Return [x, y] of the center of cell containing provided text 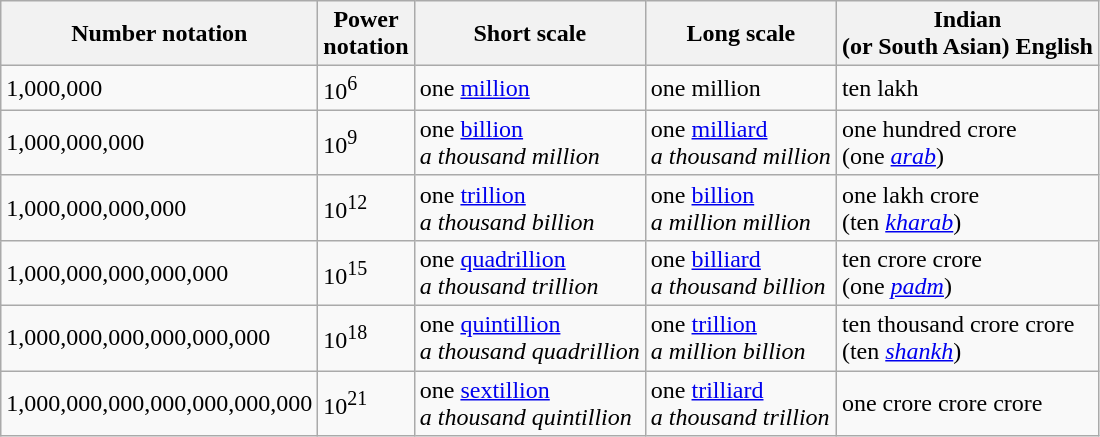
one milliarda thousand million [740, 142]
one trilliona thousand billion [530, 208]
Number notation [160, 34]
1018 [366, 338]
Long scale [740, 34]
1015 [366, 272]
Short scale [530, 34]
1,000,000,000,000,000,000,000 [160, 404]
one crore crore crore [967, 404]
one hundred crore(one arab) [967, 142]
1,000,000,000,000,000 [160, 272]
ten lakh [967, 88]
1,000,000 [160, 88]
1021 [366, 404]
1,000,000,000 [160, 142]
one trilliarda thousand trillion [740, 404]
Powernotation [366, 34]
1,000,000,000,000,000,000 [160, 338]
one lakh crore(ten kharab) [967, 208]
1012 [366, 208]
one billiona million million [740, 208]
one trilliona million billion [740, 338]
one billiona thousand million [530, 142]
106 [366, 88]
109 [366, 142]
one sextilliona thousand quintillion [530, 404]
Indian(or South Asian) English [967, 34]
1,000,000,000,000 [160, 208]
ten crore crore(one padm) [967, 272]
one quadrilliona thousand trillion [530, 272]
one billiarda thousand billion [740, 272]
ten thousand crore crore(ten shankh) [967, 338]
one quintilliona thousand quadrillion [530, 338]
